Capture the cell that displays the provided text and extract its [X, Y] central coordinate. 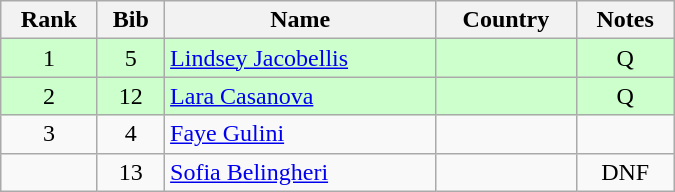
4 [131, 134]
12 [131, 96]
5 [131, 58]
DNF [625, 172]
Rank [49, 20]
3 [49, 134]
Name [300, 20]
Country [506, 20]
Lara Casanova [300, 96]
Notes [625, 20]
2 [49, 96]
1 [49, 58]
Lindsey Jacobellis [300, 58]
Sofia Belingheri [300, 172]
Faye Gulini [300, 134]
13 [131, 172]
Bib [131, 20]
